Detect which cell encompasses the target text, then output its (x, y) center coordinate. 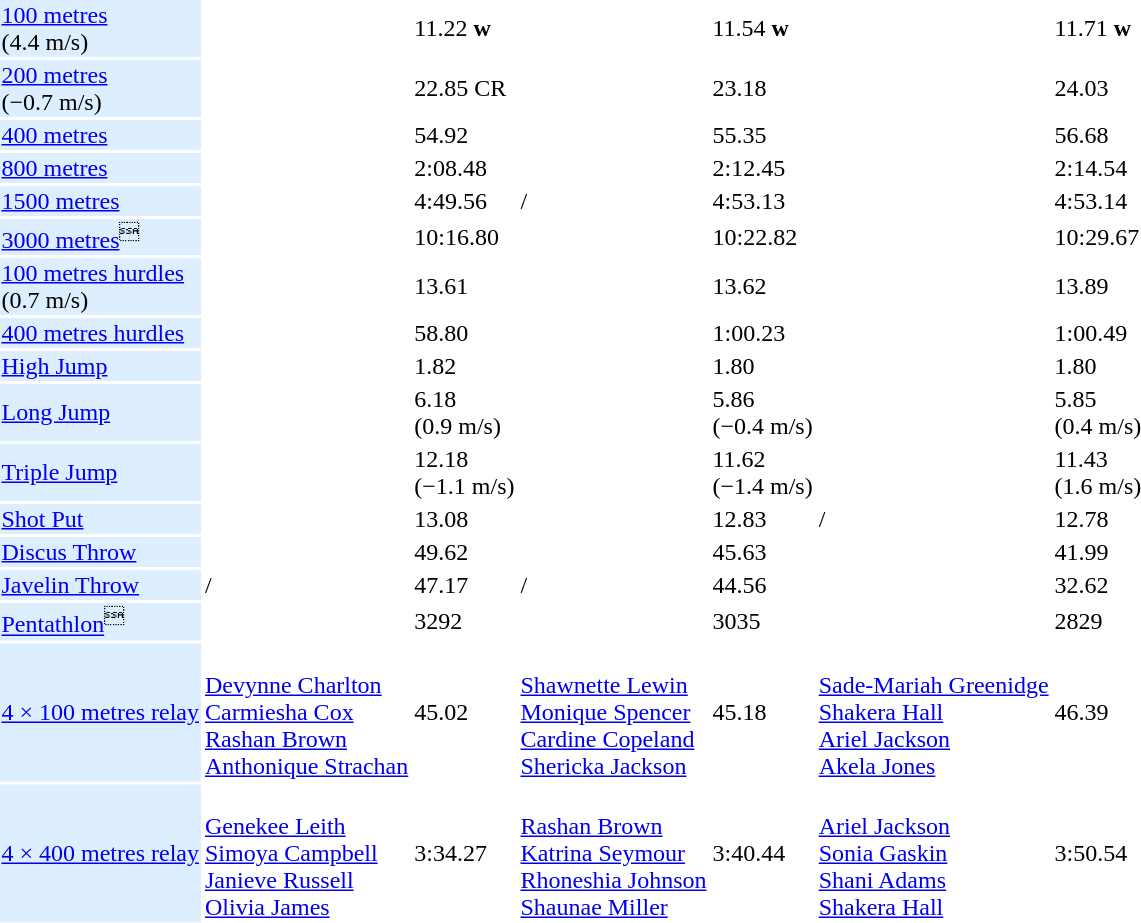
22.85 CR (464, 88)
4:49.56 (464, 201)
3035 (762, 621)
13.08 (464, 519)
13.61 (464, 286)
400 metres (100, 135)
49.62 (464, 552)
54.92 (464, 135)
3:40.44 (762, 853)
12.18 (−1.1 m/s) (464, 472)
3000 metres (100, 237)
Long Jump (100, 412)
3:34.27 (464, 853)
12.83 (762, 519)
45.63 (762, 552)
58.80 (464, 333)
4:53.13 (762, 201)
Genekee Leith Simoya Campbell Janieve Russell Olivia James (306, 853)
400 metres hurdles (100, 333)
Ariel Jackson Sonia Gaskin Shani Adams Shakera Hall (934, 853)
4 × 400 metres relay (100, 853)
55.35 (762, 135)
Pentathlon (100, 621)
5.86 (−0.4 m/s) (762, 412)
2:12.45 (762, 168)
45.18 (762, 712)
Sade-Mariah Greenidge Shakera Hall Ariel Jackson Akela Jones (934, 712)
1.80 (762, 366)
Triple Jump (100, 472)
45.02 (464, 712)
11.22 w (464, 28)
1.82 (464, 366)
23.18 (762, 88)
Rashan Brown Katrina Seymour Rhoneshia Johnson Shaunae Miller (614, 853)
800 metres (100, 168)
200 metres (−0.7 m/s) (100, 88)
Javelin Throw (100, 585)
High Jump (100, 366)
47.17 (464, 585)
1:00.23 (762, 333)
3292 (464, 621)
100 metres (4.4 m/s) (100, 28)
Discus Throw (100, 552)
10:16.80 (464, 237)
Devynne Charlton Carmiesha Cox Rashan Brown Anthonique Strachan (306, 712)
Shot Put (100, 519)
4 × 100 metres relay (100, 712)
1500 metres (100, 201)
44.56 (762, 585)
Shawnette Lewin Monique Spencer Cardine Copeland Shericka Jackson (614, 712)
11.62 (−1.4 m/s) (762, 472)
2:08.48 (464, 168)
10:22.82 (762, 237)
11.54 w (762, 28)
6.18 (0.9 m/s) (464, 412)
100 metres hurdles (0.7 m/s) (100, 286)
13.62 (762, 286)
